Return [x, y] of the center of cell containing provided text 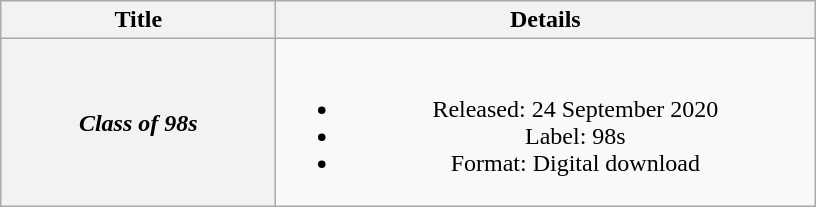
Details [546, 20]
Title [138, 20]
Class of 98s [138, 122]
Released: 24 September 2020Label: 98sFormat: Digital download [546, 122]
